Capture the cell that displays the provided text and extract its [X, Y] central coordinate. 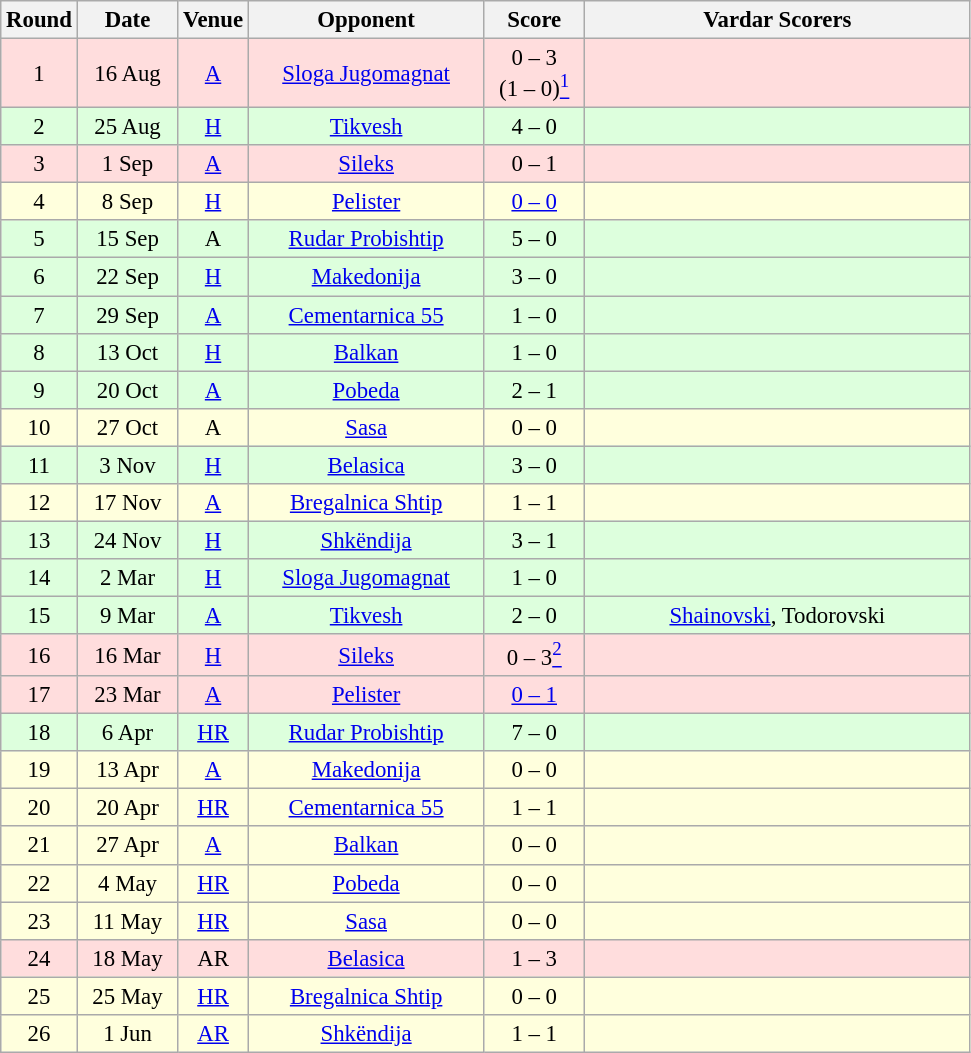
15 [39, 615]
0 – 32 [534, 655]
Score [534, 20]
2 – 1 [534, 390]
12 [39, 503]
3 [39, 164]
20 [39, 808]
22 Sep [128, 277]
24 [39, 958]
16 Mar [128, 655]
27 Apr [128, 846]
0 – 3(1 – 0)1 [534, 74]
16 Aug [128, 74]
5 [39, 239]
2 – 0 [534, 615]
26 [39, 1034]
29 Sep [128, 315]
25 [39, 996]
19 [39, 770]
11 [39, 465]
Round [39, 20]
25 May [128, 996]
Venue [214, 20]
23 Mar [128, 695]
6 Apr [128, 733]
7 – 0 [534, 733]
8 [39, 352]
4 [39, 202]
3 Nov [128, 465]
2 Mar [128, 578]
17 [39, 695]
13 Apr [128, 770]
16 [39, 655]
1 Jun [128, 1034]
11 May [128, 921]
1 [39, 74]
5 – 0 [534, 239]
2 [39, 127]
20 Apr [128, 808]
7 [39, 315]
22 [39, 883]
1 Sep [128, 164]
3 – 1 [534, 540]
Shainovski, Todorovski [778, 615]
Date [128, 20]
1 – 3 [534, 958]
Opponent [366, 20]
17 Nov [128, 503]
4 – 0 [534, 127]
4 May [128, 883]
13 Oct [128, 352]
Vardar Scorers [778, 20]
25 Aug [128, 127]
24 Nov [128, 540]
20 Oct [128, 390]
21 [39, 846]
10 [39, 427]
13 [39, 540]
23 [39, 921]
8 Sep [128, 202]
14 [39, 578]
6 [39, 277]
27 Oct [128, 427]
9 [39, 390]
9 Mar [128, 615]
18 May [128, 958]
18 [39, 733]
15 Sep [128, 239]
